Identify which cell holds the provided text, then report its (X, Y) central coordinate. 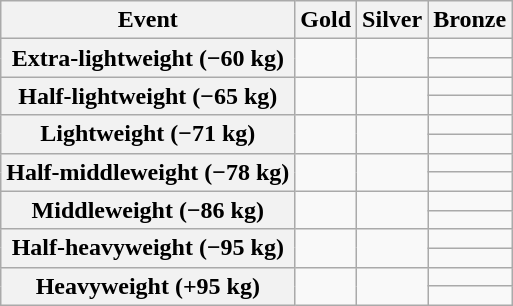
Half-middleweight (−78 kg) (148, 172)
Event (148, 20)
Gold (326, 20)
Silver (392, 20)
Lightweight (−71 kg) (148, 134)
Half-lightweight (−65 kg) (148, 96)
Middleweight (−86 kg) (148, 210)
Extra-lightweight (−60 kg) (148, 58)
Bronze (470, 20)
Half-heavyweight (−95 kg) (148, 248)
Heavyweight (+95 kg) (148, 286)
